Find where the given text appears and provide that cell's center as (x, y) coordinate. 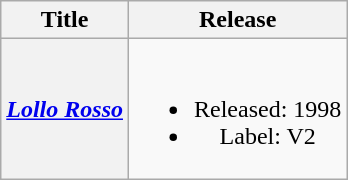
Release (238, 20)
Title (65, 20)
Lollo Rosso (65, 109)
Released: 1998Label: V2 (238, 109)
